Determine the [x, y] coordinate at the center of the cell enclosing the given text.  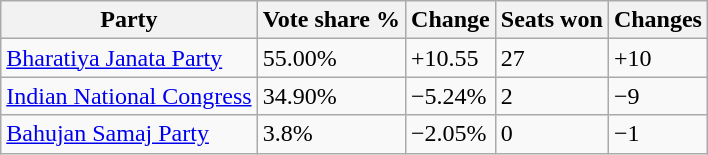
−1 [658, 134]
−9 [658, 96]
+10 [658, 58]
Bharatiya Janata Party [129, 58]
55.00% [331, 58]
Vote share % [331, 20]
27 [552, 58]
Indian National Congress [129, 96]
−5.24% [451, 96]
0 [552, 134]
−2.05% [451, 134]
34.90% [331, 96]
+10.55 [451, 58]
Changes [658, 20]
Party [129, 20]
2 [552, 96]
3.8% [331, 134]
Seats won [552, 20]
Change [451, 20]
Bahujan Samaj Party [129, 134]
